For the text-containing cell, return its midpoint in [x, y] coordinate format. 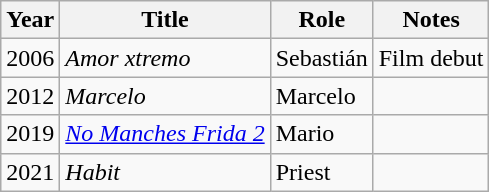
Film debut [431, 58]
Role [322, 20]
Sebastián [322, 58]
Mario [322, 134]
2006 [30, 58]
Year [30, 20]
Title [165, 20]
Notes [431, 20]
Amor xtremo [165, 58]
2019 [30, 134]
Habit [165, 172]
Priest [322, 172]
2021 [30, 172]
No Manches Frida 2 [165, 134]
2012 [30, 96]
